Capture the cell that displays the provided text and extract its (X, Y) central coordinate. 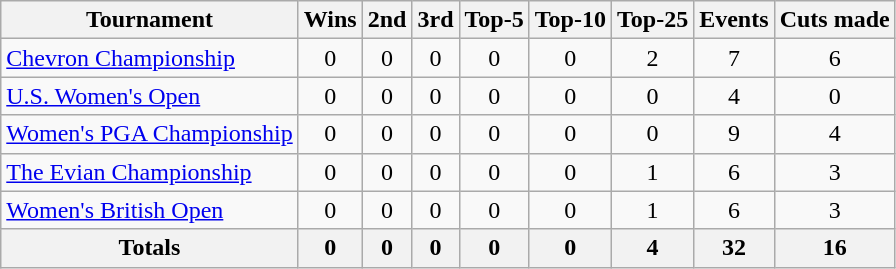
Women's British Open (150, 210)
Cuts made (834, 20)
Top-25 (652, 20)
Tournament (150, 20)
Top-5 (494, 20)
9 (734, 134)
Events (734, 20)
The Evian Championship (150, 172)
Women's PGA Championship (150, 134)
16 (834, 248)
Chevron Championship (150, 58)
3rd (436, 20)
Wins (330, 20)
2 (652, 58)
U.S. Women's Open (150, 96)
Top-10 (570, 20)
32 (734, 248)
Totals (150, 248)
2nd (387, 20)
7 (734, 58)
